Return the (X, Y) coordinate for the center point of the cell that contains the specified text.  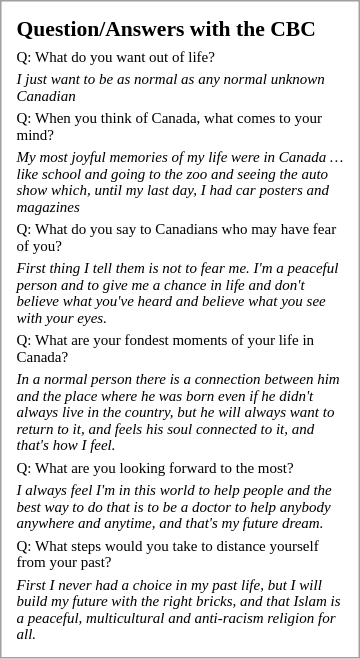
I just want to be as normal as any normal unknown Canadian (180, 87)
Q: What are you looking forward to the most? (180, 468)
Q: What are your fondest moments of your life in Canada? (180, 348)
Q: What do you say to Canadians who may have fear of you? (180, 237)
Question/Answers with the CBC (180, 29)
Q: What steps would you take to distance yourself from your past? (180, 554)
Q: What do you want out of life? (180, 56)
Q: When you think of Canada, what comes to your mind? (180, 126)
